Detect which cell encompasses the target text, then output its [x, y] center coordinate. 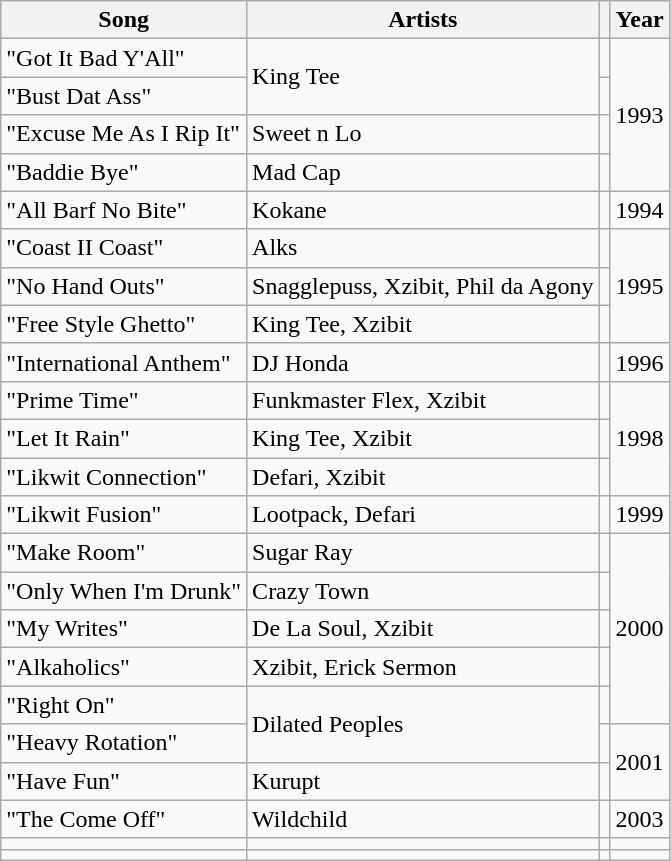
1993 [640, 115]
"Likwit Connection" [124, 477]
2001 [640, 762]
Year [640, 20]
1995 [640, 286]
De La Soul, Xzibit [423, 629]
Sweet n Lo [423, 134]
Kurupt [423, 781]
Kokane [423, 210]
Sugar Ray [423, 553]
"The Come Off" [124, 819]
"Alkaholics" [124, 667]
1998 [640, 438]
"Free Style Ghetto" [124, 324]
"Excuse Me As I Rip It" [124, 134]
Defari, Xzibit [423, 477]
"Got It Bad Y'All" [124, 58]
King Tee [423, 77]
"Baddie Bye" [124, 172]
Artists [423, 20]
1994 [640, 210]
Mad Cap [423, 172]
"Only When I'm Drunk" [124, 591]
"Heavy Rotation" [124, 743]
"No Hand Outs" [124, 286]
"Coast II Coast" [124, 248]
"Make Room" [124, 553]
"Prime Time" [124, 400]
"All Barf No Bite" [124, 210]
1996 [640, 362]
Dilated Peoples [423, 724]
2000 [640, 629]
"International Anthem" [124, 362]
Alks [423, 248]
Snagglepuss, Xzibit, Phil da Agony [423, 286]
"My Writes" [124, 629]
Wildchild [423, 819]
"Bust Dat Ass" [124, 96]
Crazy Town [423, 591]
2003 [640, 819]
"Let It Rain" [124, 438]
1999 [640, 515]
Funkmaster Flex, Xzibit [423, 400]
"Right On" [124, 705]
DJ Honda [423, 362]
"Likwit Fusion" [124, 515]
Lootpack, Defari [423, 515]
Xzibit, Erick Sermon [423, 667]
Song [124, 20]
"Have Fun" [124, 781]
